From the cell containing the given text, extract its center point as (x, y) coordinate. 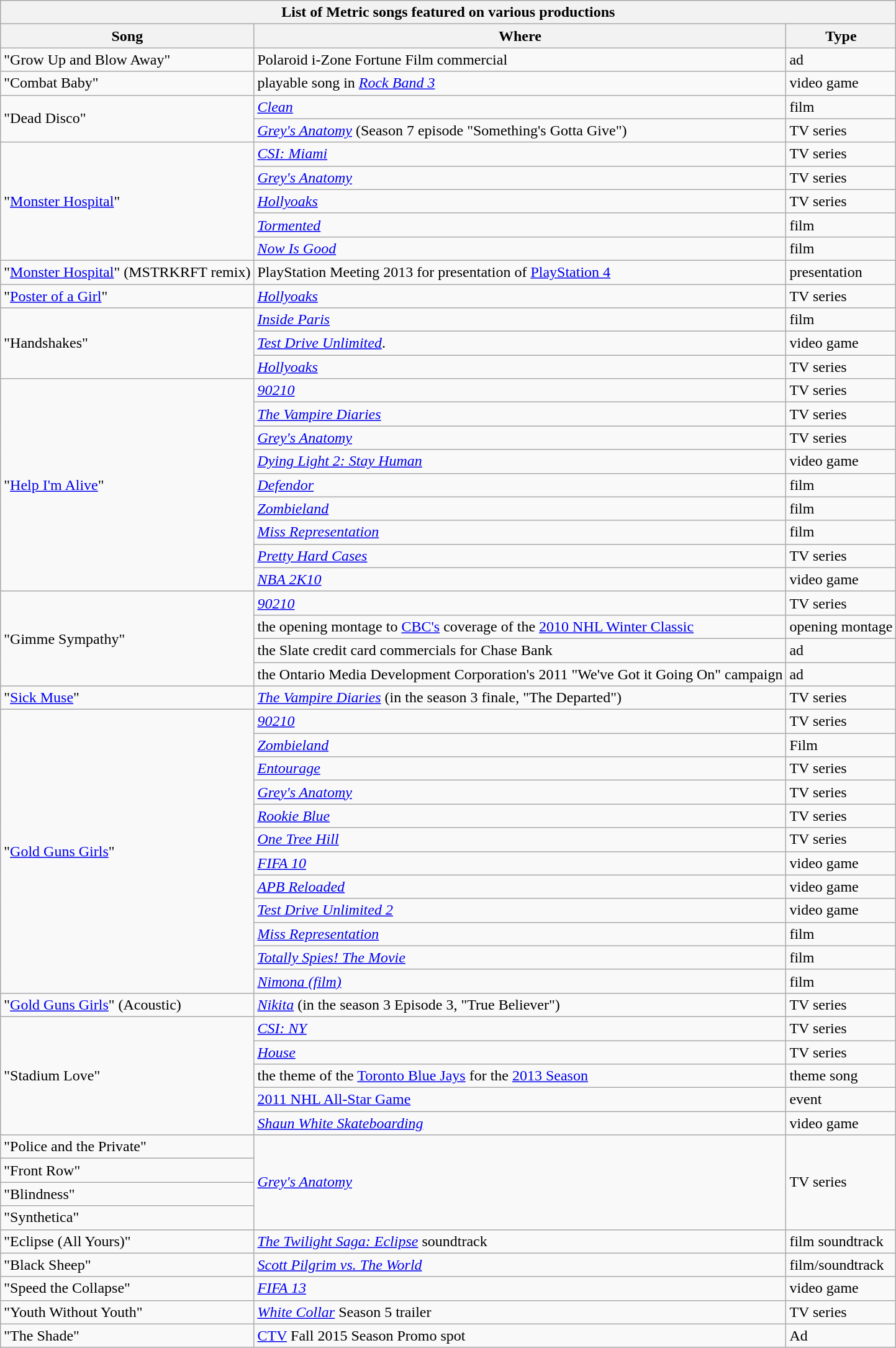
"Front Row" (127, 1170)
"Eclipse (All Yours)" (127, 1241)
"Gold Guns Girls" (Acoustic) (127, 1005)
opening montage (841, 627)
"Police and the Private" (127, 1147)
theme song (841, 1076)
Type (841, 36)
Clean (520, 107)
Dying Light 2: Stay Human (520, 461)
Shaun White Skateboarding (520, 1123)
Nikita (in the season 3 Episode 3, "True Believer") (520, 1005)
"Black Sheep" (127, 1265)
"Synthetica" (127, 1218)
"Youth Without Youth" (127, 1312)
FIFA 13 (520, 1288)
"Monster Hospital" (127, 201)
Defendor (520, 485)
White Collar Season 5 trailer (520, 1312)
Tormented (520, 225)
CSI: Miami (520, 154)
One Tree Hill (520, 839)
the Ontario Media Development Corporation's 2011 "We've Got it Going On" campaign (520, 674)
CSI: NY (520, 1028)
"Handshakes" (127, 343)
Inside Paris (520, 320)
CTV Fall 2015 Season Promo spot (520, 1336)
the Slate credit card commercials for Chase Bank (520, 650)
"Gimme Sympathy" (127, 638)
film/soundtrack (841, 1265)
"Combat Baby" (127, 83)
Where (520, 36)
"Gold Guns Girls" (127, 852)
2011 NHL All-Star Game (520, 1100)
Grey's Anatomy (Season 7 episode "Something's Gotta Give") (520, 130)
Now Is Good (520, 248)
"Speed the Collapse" (127, 1288)
The Twilight Saga: Eclipse soundtrack (520, 1241)
the theme of the Toronto Blue Jays for the 2013 Season (520, 1076)
"Sick Muse" (127, 698)
"The Shade" (127, 1336)
"Monster Hospital" (MSTRKRFT remix) (127, 272)
event (841, 1100)
"Help I'm Alive" (127, 486)
House (520, 1052)
"Grow Up and Blow Away" (127, 60)
Scott Pilgrim vs. The World (520, 1265)
Test Drive Unlimited 2 (520, 910)
Song (127, 36)
The Vampire Diaries (in the season 3 finale, "The Departed") (520, 698)
Totally Spies! The Movie (520, 957)
PlayStation Meeting 2013 for presentation of PlayStation 4 (520, 272)
Film (841, 745)
"Poster of a Girl" (127, 296)
List of Metric songs featured on various productions (448, 12)
Test Drive Unlimited. (520, 343)
The Vampire Diaries (520, 414)
Pretty Hard Cases (520, 556)
APB Reloaded (520, 887)
the opening montage to CBC's coverage of the 2010 NHL Winter Classic (520, 627)
Polaroid i-Zone Fortune Film commercial (520, 60)
film soundtrack (841, 1241)
NBA 2K10 (520, 579)
"Blindness" (127, 1194)
Ad (841, 1336)
Entourage (520, 769)
Nimona (film) (520, 981)
presentation (841, 272)
Rookie Blue (520, 816)
"Stadium Love" (127, 1075)
playable song in Rock Band 3 (520, 83)
"Dead Disco" (127, 119)
FIFA 10 (520, 863)
